Capture the cell that displays the provided text and extract its [X, Y] central coordinate. 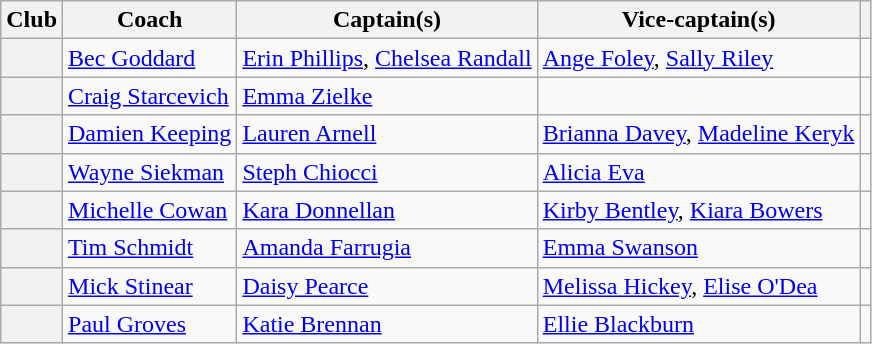
Melissa Hickey, Elise O'Dea [698, 286]
Michelle Cowan [150, 210]
Kara Donnellan [387, 210]
Wayne Siekman [150, 172]
Amanda Farrugia [387, 248]
Erin Phillips, Chelsea Randall [387, 58]
Daisy Pearce [387, 286]
Kirby Bentley, Kiara Bowers [698, 210]
Ange Foley, Sally Riley [698, 58]
Emma Swanson [698, 248]
Damien Keeping [150, 134]
Emma Zielke [387, 96]
Craig Starcevich [150, 96]
Bec Goddard [150, 58]
Lauren Arnell [387, 134]
Captain(s) [387, 20]
Vice-captain(s) [698, 20]
Ellie Blackburn [698, 324]
Tim Schmidt [150, 248]
Alicia Eva [698, 172]
Steph Chiocci [387, 172]
Brianna Davey, Madeline Keryk [698, 134]
Coach [150, 20]
Club [32, 20]
Mick Stinear [150, 286]
Paul Groves [150, 324]
Katie Brennan [387, 324]
